Search for the cell housing the specified text and yield its (x, y) center coordinate. 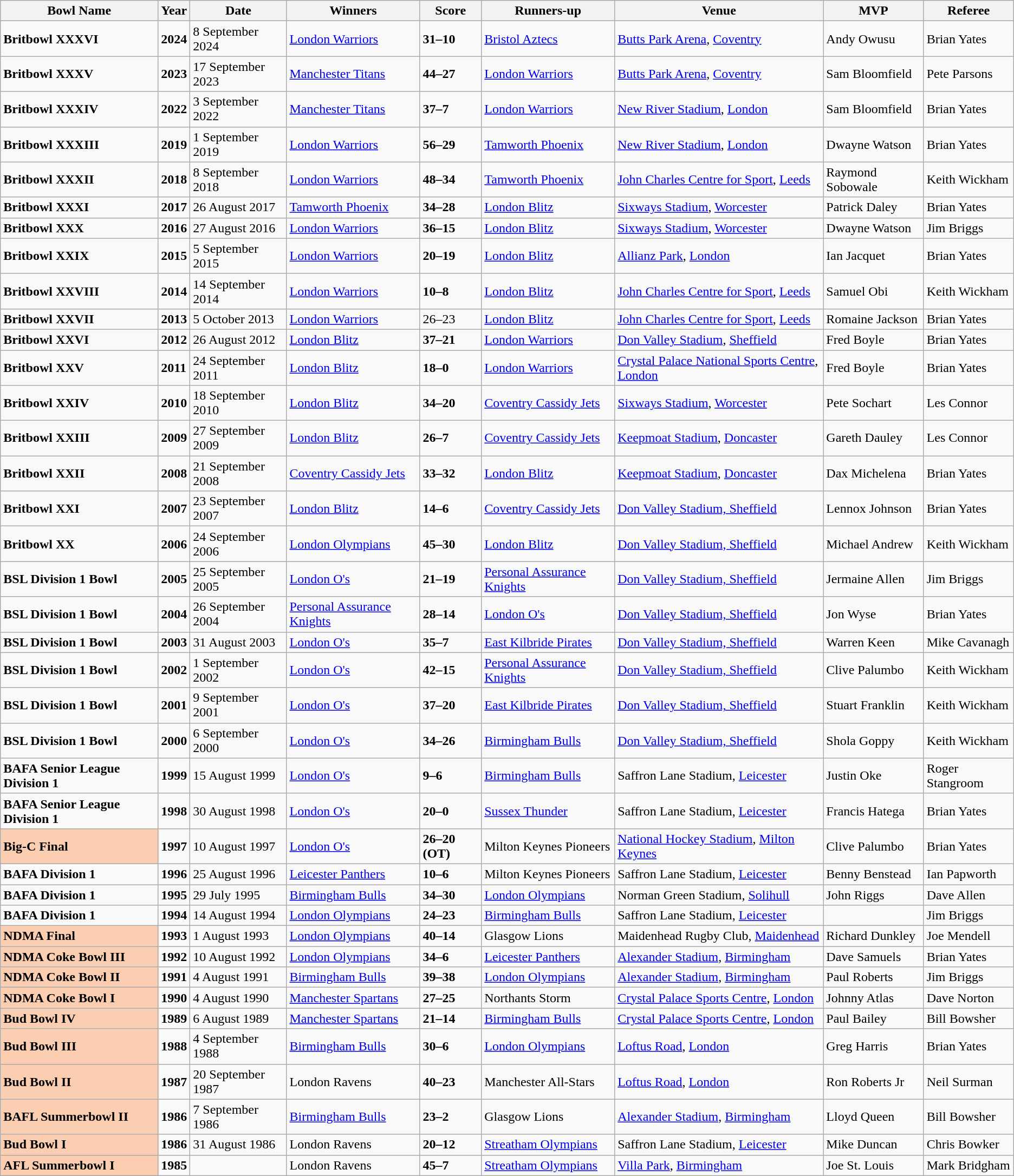
1995 (174, 895)
Justin Oke (873, 775)
Bud Bowl III (79, 1046)
25 August 1996 (238, 874)
Britbowl XXXIV (79, 109)
10–8 (451, 291)
Britbowl XXVII (79, 319)
Bud Bowl I (79, 1145)
27 August 2016 (238, 228)
2000 (174, 741)
10 August 1997 (238, 846)
1 September 2002 (238, 670)
AFL Summerbowl I (79, 1165)
24–23 (451, 916)
2004 (174, 614)
Britbowl XXI (79, 509)
Gareth Dauley (873, 439)
35–7 (451, 642)
Bud Bowl IV (79, 1018)
2016 (174, 228)
Jermaine Allen (873, 579)
1985 (174, 1165)
40–14 (451, 936)
31 August 2003 (238, 642)
9 September 2001 (238, 705)
18 September 2010 (238, 403)
42–15 (451, 670)
24 September 2011 (238, 367)
23–2 (451, 1116)
8 September 2018 (238, 180)
Big-C Final (79, 846)
48–34 (451, 180)
14–6 (451, 509)
Bristol Aztecs (548, 39)
Ron Roberts Jr (873, 1082)
21–14 (451, 1018)
26 September 2004 (238, 614)
BAFL Summerbowl II (79, 1116)
Bowl Name (79, 11)
17 September 2023 (238, 74)
2010 (174, 403)
Allianz Park, London (719, 256)
Roger Stangroom (968, 775)
Pete Sochart (873, 403)
20 September 1987 (238, 1082)
Winners (353, 11)
45–30 (451, 544)
2011 (174, 367)
Sussex Thunder (548, 811)
Date (238, 11)
5 September 2015 (238, 256)
1 September 2019 (238, 144)
10–6 (451, 874)
Greg Harris (873, 1046)
Dave Samuels (873, 957)
1999 (174, 775)
MVP (873, 11)
Dave Allen (968, 895)
7 September 1986 (238, 1116)
37–7 (451, 109)
Ian Papworth (968, 874)
1991 (174, 977)
2001 (174, 705)
34–6 (451, 957)
26–20 (OT) (451, 846)
6 August 1989 (238, 1018)
2014 (174, 291)
Mark Bridgham (968, 1165)
4 September 1988 (238, 1046)
1988 (174, 1046)
Raymond Sobowale (873, 180)
Francis Hatega (873, 811)
Northants Storm (548, 998)
1987 (174, 1082)
Britbowl XXIII (79, 439)
3 September 2022 (238, 109)
2005 (174, 579)
25 September 2005 (238, 579)
Referee (968, 11)
56–29 (451, 144)
Warren Keen (873, 642)
37–21 (451, 339)
26–23 (451, 319)
2003 (174, 642)
NDMA Coke Bowl II (79, 977)
34–28 (451, 207)
34–30 (451, 895)
1993 (174, 936)
Patrick Daley (873, 207)
Maidenhead Rugby Club, Maidenhead (719, 936)
2024 (174, 39)
Dave Norton (968, 998)
Britbowl XXV (79, 367)
Andy Owusu (873, 39)
36–15 (451, 228)
2002 (174, 670)
31 August 1986 (238, 1145)
2008 (174, 473)
Richard Dunkley (873, 936)
1998 (174, 811)
27 September 2009 (238, 439)
40–23 (451, 1082)
Britbowl XX (79, 544)
Runners-up (548, 11)
Jon Wyse (873, 614)
John Riggs (873, 895)
14 September 2014 (238, 291)
44–27 (451, 74)
Shola Goppy (873, 741)
Britbowl XXVIII (79, 291)
Britbowl XXXII (79, 180)
2017 (174, 207)
21–19 (451, 579)
Neil Surman (968, 1082)
Chris Bowker (968, 1145)
Samuel Obi (873, 291)
27–25 (451, 998)
2006 (174, 544)
45–7 (451, 1165)
Dax Michelena (873, 473)
Year (174, 11)
Romaine Jackson (873, 319)
10 August 1992 (238, 957)
2009 (174, 439)
34–20 (451, 403)
2019 (174, 144)
Britbowl XXXV (79, 74)
31–10 (451, 39)
Venue (719, 11)
Britbowl XXVI (79, 339)
30 August 1998 (238, 811)
Britbowl XXIX (79, 256)
Ian Jacquet (873, 256)
Manchester All-Stars (548, 1082)
Score (451, 11)
Stuart Franklin (873, 705)
Joe Mendell (968, 936)
2023 (174, 74)
4 August 1990 (238, 998)
30–6 (451, 1046)
39–38 (451, 977)
37–20 (451, 705)
NDMA Coke Bowl I (79, 998)
2012 (174, 339)
20–19 (451, 256)
4 August 1991 (238, 977)
NDMA Coke Bowl III (79, 957)
26–7 (451, 439)
Britbowl XXIV (79, 403)
18–0 (451, 367)
14 August 1994 (238, 916)
NDMA Final (79, 936)
2018 (174, 180)
Bud Bowl II (79, 1082)
33–32 (451, 473)
1997 (174, 846)
26 August 2017 (238, 207)
23 September 2007 (238, 509)
Pete Parsons (968, 74)
Britbowl XXII (79, 473)
34–26 (451, 741)
Norman Green Stadium, Solihull (719, 895)
Britbowl XXXI (79, 207)
1 August 1993 (238, 936)
9–6 (451, 775)
2007 (174, 509)
28–14 (451, 614)
26 August 2012 (238, 339)
20–12 (451, 1145)
National Hockey Stadium, Milton Keynes (719, 846)
Crystal Palace National Sports Centre, London (719, 367)
29 July 1995 (238, 895)
Michael Andrew (873, 544)
Joe St. Louis (873, 1165)
8 September 2024 (238, 39)
24 September 2006 (238, 544)
6 September 2000 (238, 741)
1996 (174, 874)
21 September 2008 (238, 473)
1990 (174, 998)
2022 (174, 109)
1994 (174, 916)
Benny Benstead (873, 874)
Britbowl XXXIII (79, 144)
1992 (174, 957)
2015 (174, 256)
Paul Roberts (873, 977)
Mike Cavanagh (968, 642)
2013 (174, 319)
1989 (174, 1018)
Mike Duncan (873, 1145)
Lennox Johnson (873, 509)
15 August 1999 (238, 775)
20–0 (451, 811)
Villa Park, Birmingham (719, 1165)
Johnny Atlas (873, 998)
5 October 2013 (238, 319)
Lloyd Queen (873, 1116)
Britbowl XXX (79, 228)
Paul Bailey (873, 1018)
Britbowl XXXVI (79, 39)
